Extract the [X, Y] coordinate from the center of the cell holding the provided text.  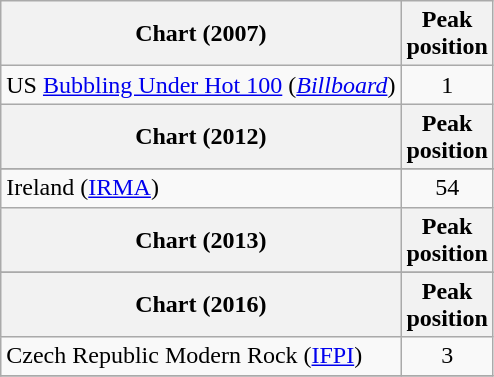
Czech Republic Modern Rock (IFPI) [201, 356]
Chart (2016) [201, 304]
US Bubbling Under Hot 100 (Billboard) [201, 85]
1 [447, 85]
3 [447, 356]
Chart (2007) [201, 34]
Chart (2012) [201, 136]
Chart (2013) [201, 240]
54 [447, 188]
Ireland (IRMA) [201, 188]
